Return (X, Y) of the center of cell containing provided text 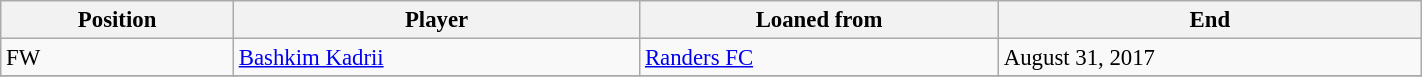
Loaned from (820, 20)
End (1210, 20)
FW (118, 58)
Bashkim Kadrii (436, 58)
August 31, 2017 (1210, 58)
Position (118, 20)
Randers FC (820, 58)
Player (436, 20)
